Locate the cell with the specified text and output its [X, Y] center coordinate. 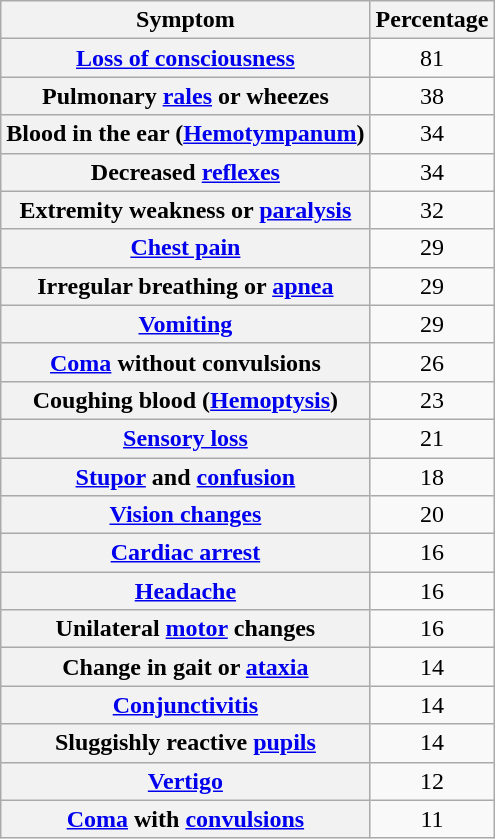
81 [432, 58]
Extremity weakness or paralysis [186, 210]
12 [432, 781]
Coughing blood (Hemoptysis) [186, 400]
Conjunctivitis [186, 705]
Cardiac arrest [186, 553]
Vision changes [186, 515]
Sluggishly reactive pupils [186, 743]
Irregular breathing or apnea [186, 286]
Stupor and confusion [186, 477]
Blood in the ear (Hemotympanum) [186, 134]
Coma with convulsions [186, 819]
Vertigo [186, 781]
Vomiting [186, 324]
Sensory loss [186, 438]
11 [432, 819]
18 [432, 477]
26 [432, 362]
38 [432, 96]
Chest pain [186, 248]
Pulmonary rales or wheezes [186, 96]
23 [432, 400]
Unilateral motor changes [186, 629]
21 [432, 438]
Change in gait or ataxia [186, 667]
20 [432, 515]
Headache [186, 591]
Symptom [186, 20]
Loss of consciousness [186, 58]
Percentage [432, 20]
32 [432, 210]
Decreased reflexes [186, 172]
Coma without convulsions [186, 362]
